Detect which cell encompasses the target text, then output its (x, y) center coordinate. 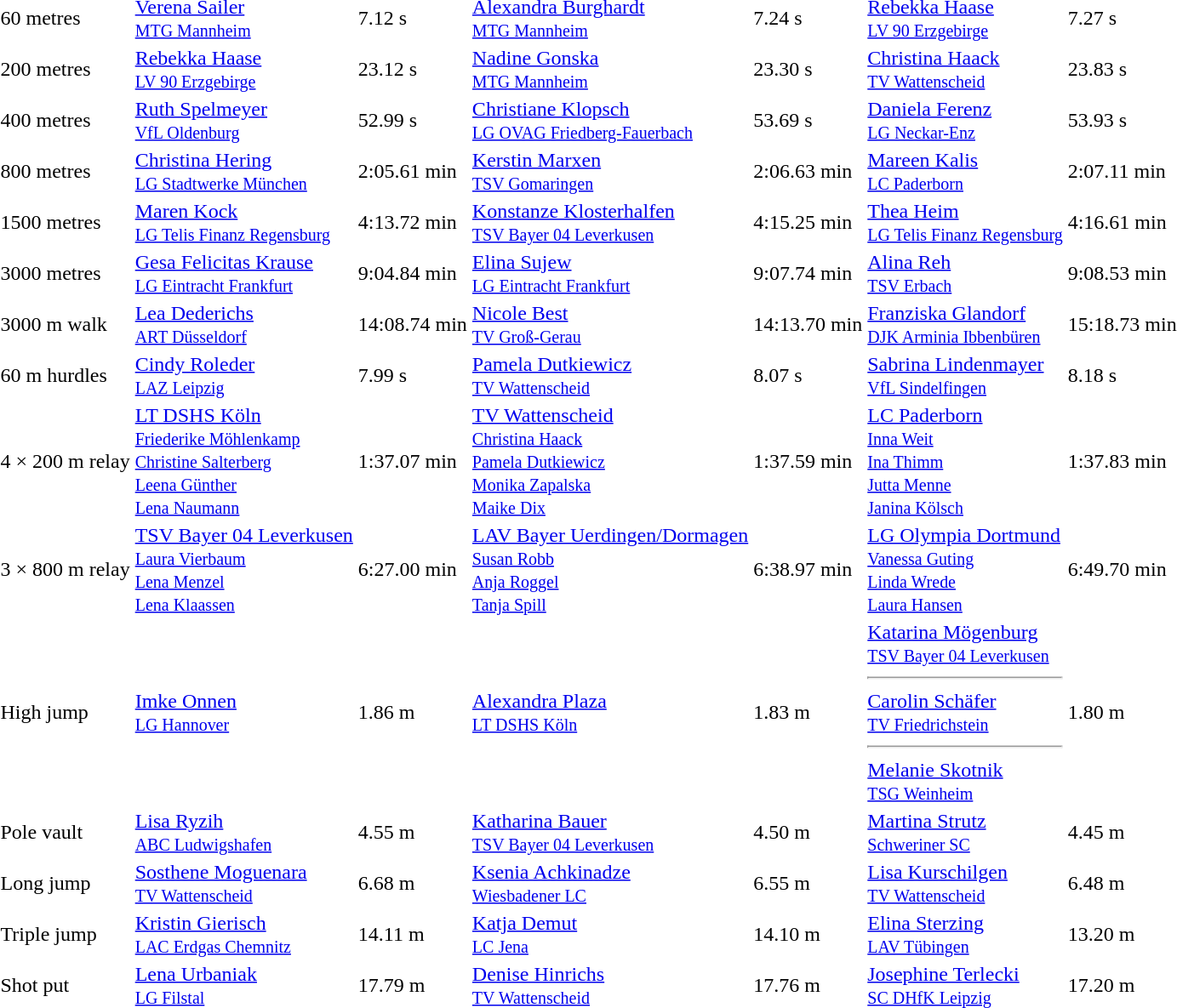
Alina RehTSV Erbach (965, 274)
Gesa Felicitas KrauseLG Eintracht Frankfurt (243, 274)
23.12 s (412, 70)
Thea HeimLG Telis Finanz Regensburg (965, 223)
Katarina MögenburgTSV Bayer 04 LeverkusenCarolin SchäferTV FriedrichsteinMelanie SkotnikTSG Weinheim (965, 713)
Sosthene MoguenaraTV Wattenscheid (243, 883)
Sabrina LindenmayerVfL Sindelfingen (965, 376)
Cindy RolederLAZ Leipzig (243, 376)
7.99 s (412, 376)
Lea DederichsART Düsseldorf (243, 325)
6.55 m (808, 883)
Daniela FerenzLG Neckar-Enz (965, 121)
14.10 m (808, 934)
Nadine GonskaMTG Mannheim (609, 70)
TSV Bayer 04 LeverkusenLaura VierbaumLena MenzelLena Klaassen (243, 570)
Pamela DutkiewiczTV Wattenscheid (609, 376)
Kerstin MarxenTSV Gomaringen (609, 172)
Lisa RyzihABC Ludwigshafen (243, 832)
14:08.74 min (412, 325)
LAV Bayer Uerdingen/DormagenSusan RobbAnja RoggelTanja Spill (609, 570)
Katja DemutLC Jena (609, 934)
2:06.63 min (808, 172)
1:37.59 min (808, 461)
1:37.07 min (412, 461)
TV WattenscheidChristina HaackPamela DutkiewiczMonika ZapalskaMaike Dix (609, 461)
LG Olympia DortmundVanessa GutingLinda WredeLaura Hansen (965, 570)
Christina HaackTV Wattenscheid (965, 70)
9:04.84 min (412, 274)
Konstanze KlosterhalfenTSV Bayer 04 Leverkusen (609, 223)
Christina HeringLG Stadtwerke München (243, 172)
Maren KockLG Telis Finanz Regensburg (243, 223)
1.86 m (412, 713)
2:05.61 min (412, 172)
Alexandra PlazaLT DSHS Köln (609, 713)
Lisa KurschilgenTV Wattenscheid (965, 883)
Ksenia AchkinadzeWiesbadener LC (609, 883)
LT DSHS KölnFriederike MöhlenkampChristine SalterbergLeena GüntherLena Naumann (243, 461)
8.07 s (808, 376)
14.11 m (412, 934)
4.50 m (808, 832)
Elina SujewLG Eintracht Frankfurt (609, 274)
4:15.25 min (808, 223)
1.83 m (808, 713)
53.69 s (808, 121)
52.99 s (412, 121)
Elina SterzingLAV Tübingen (965, 934)
Imke OnnenLG Hannover (243, 713)
6:38.97 min (808, 570)
4:13.72 min (412, 223)
LC PaderbornInna WeitIna ThimmJutta MenneJanina Kölsch (965, 461)
Kristin GierischLAC Erdgas Chemnitz (243, 934)
6:27.00 min (412, 570)
Franziska GlandorfDJK Arminia Ibbenbüren (965, 325)
23.30 s (808, 70)
Mareen KalisLC Paderborn (965, 172)
Katharina BauerTSV Bayer 04 Leverkusen (609, 832)
6.68 m (412, 883)
9:07.74 min (808, 274)
Martina StrutzSchweriner SC (965, 832)
14:13.70 min (808, 325)
Nicole BestTV Groß-Gerau (609, 325)
Christiane KlopschLG OVAG Friedberg-Fauerbach (609, 121)
4.55 m (412, 832)
Ruth SpelmeyerVfL Oldenburg (243, 121)
Rebekka HaaseLV 90 Erzgebirge (243, 70)
